For the text-containing cell, return its midpoint in (X, Y) coordinate format. 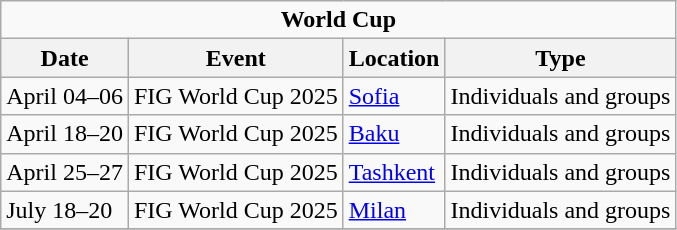
April 18–20 (65, 134)
Tashkent (394, 172)
Baku (394, 134)
Event (236, 58)
April 25–27 (65, 172)
World Cup (338, 20)
Type (560, 58)
July 18–20 (65, 210)
Date (65, 58)
Sofia (394, 96)
April 04–06 (65, 96)
Milan (394, 210)
Location (394, 58)
